Capture the cell that displays the provided text and extract its [X, Y] central coordinate. 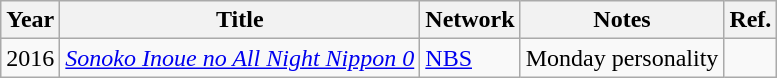
Title [240, 20]
Network [470, 20]
Sonoko Inoue no All Night Nippon 0 [240, 58]
Year [30, 20]
Ref. [750, 20]
Notes [622, 20]
Monday personality [622, 58]
2016 [30, 58]
NBS [470, 58]
